Determine the (X, Y) coordinate at the center of the cell enclosing the given text.  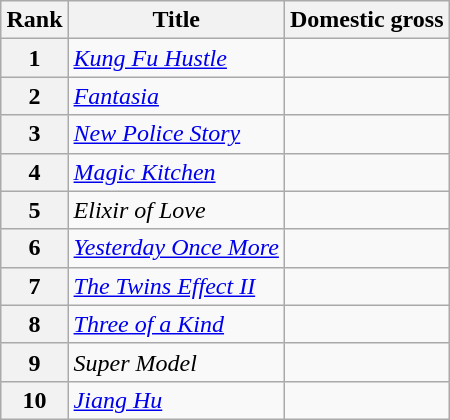
Magic Kitchen (176, 172)
Jiang Hu (176, 400)
10 (34, 400)
Title (176, 20)
9 (34, 362)
5 (34, 210)
Yesterday Once More (176, 248)
4 (34, 172)
Three of a Kind (176, 324)
6 (34, 248)
8 (34, 324)
New Police Story (176, 134)
1 (34, 58)
Elixir of Love (176, 210)
Rank (34, 20)
7 (34, 286)
The Twins Effect II (176, 286)
2 (34, 96)
3 (34, 134)
Domestic gross (366, 20)
Fantasia (176, 96)
Kung Fu Hustle (176, 58)
Super Model (176, 362)
